Output the [x, y] coordinate of the center of the cell containing the given text.  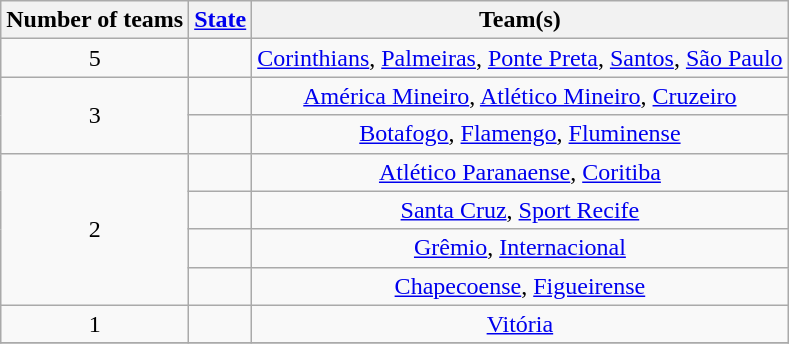
América Mineiro, Atlético Mineiro, Cruzeiro [520, 96]
5 [95, 58]
3 [95, 115]
1 [95, 324]
Vitória [520, 324]
Number of teams [95, 20]
State [220, 20]
2 [95, 229]
Corinthians, Palmeiras, Ponte Preta, Santos, São Paulo [520, 58]
Botafogo, Flamengo, Fluminense [520, 134]
Team(s) [520, 20]
Grêmio, Internacional [520, 248]
Santa Cruz, Sport Recife [520, 210]
Atlético Paranaense, Coritiba [520, 172]
Chapecoense, Figueirense [520, 286]
